Determine the [x, y] coordinate at the center of the cell enclosing the given text.  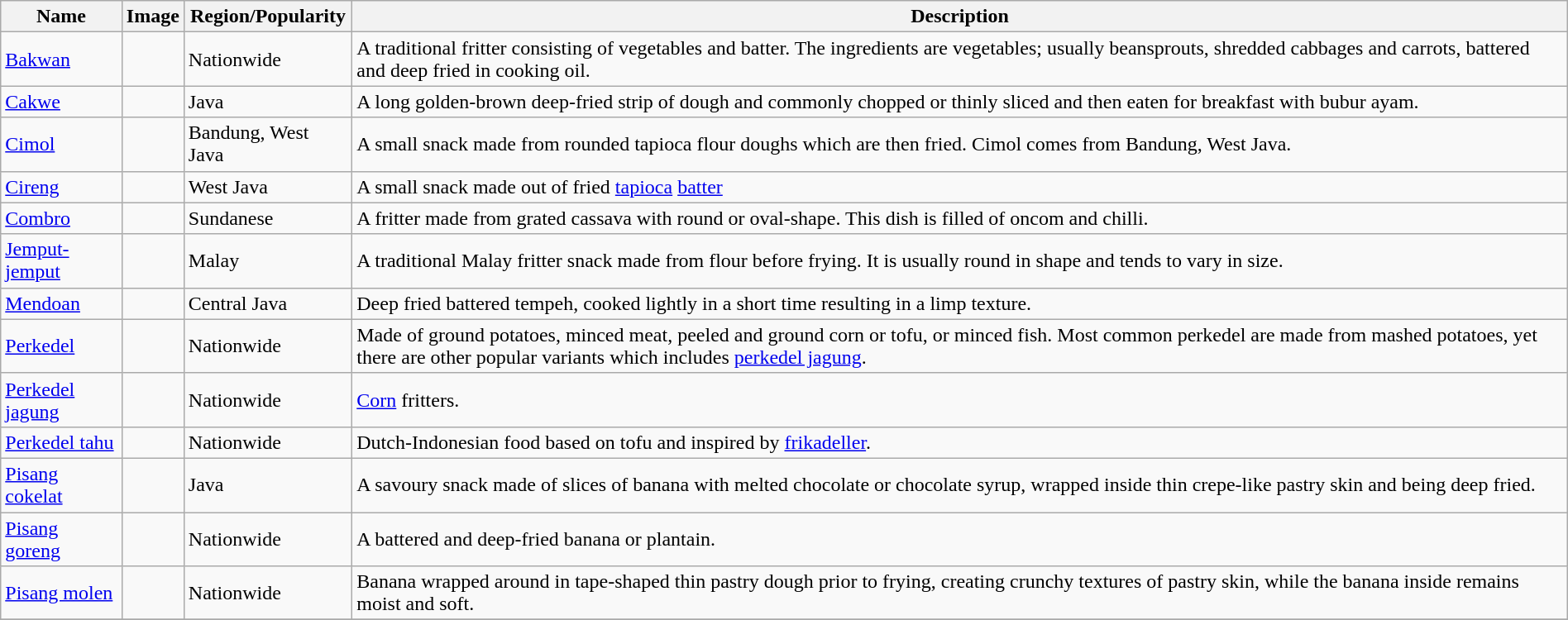
A battered and deep-fried banana or plantain. [960, 539]
A long golden-brown deep-fried strip of dough and commonly chopped or thinly sliced and then eaten for breakfast with bubur ayam. [960, 102]
Cimol [61, 144]
Corn fritters. [960, 400]
Name [61, 17]
Description [960, 17]
Region/Popularity [268, 17]
A small snack made from rounded tapioca flour doughs which are then fried. Cimol comes from Bandung, West Java. [960, 144]
Bakwan [61, 60]
A small snack made out of fried tapioca batter [960, 187]
Sundanese [268, 218]
Deep fried battered tempeh, cooked lightly in a short time resulting in a limp texture. [960, 303]
Perkedel [61, 346]
Image [152, 17]
Combro [61, 218]
Malay [268, 261]
Pisang cokelat [61, 484]
A fritter made from grated cassava with round or oval-shape. This dish is filled of oncom and chilli. [960, 218]
Pisang molen [61, 594]
A savoury snack made of slices of banana with melted chocolate or chocolate syrup, wrapped inside thin crepe-like pastry skin and being deep fried. [960, 484]
Central Java [268, 303]
A traditional Malay fritter snack made from flour before frying. It is usually round in shape and tends to vary in size. [960, 261]
Perkedel jagung [61, 400]
Mendoan [61, 303]
West Java [268, 187]
Cireng [61, 187]
Pisang goreng [61, 539]
Jemput-jemput [61, 261]
Dutch-Indonesian food based on tofu and inspired by frikadeller. [960, 442]
Bandung, West Java [268, 144]
Cakwe [61, 102]
Perkedel tahu [61, 442]
